Determine the (x, y) coordinate at the center of the cell enclosing the given text.  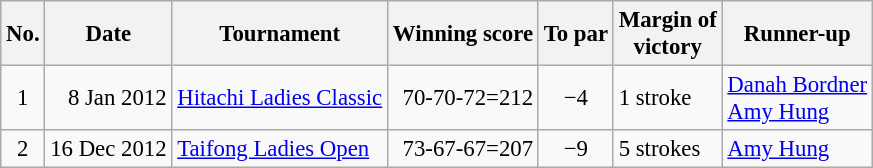
2 (23, 149)
Margin ofvictory (668, 34)
Date (108, 34)
Hitachi Ladies Classic (280, 98)
8 Jan 2012 (108, 98)
−4 (576, 98)
5 strokes (668, 149)
Winning score (462, 34)
1 (23, 98)
70-70-72=212 (462, 98)
Amy Hung (797, 149)
73-67-67=207 (462, 149)
Danah Bordner Amy Hung (797, 98)
16 Dec 2012 (108, 149)
1 stroke (668, 98)
No. (23, 34)
Taifong Ladies Open (280, 149)
To par (576, 34)
−9 (576, 149)
Tournament (280, 34)
Runner-up (797, 34)
